Determine the (x, y) coordinate at the center of the cell enclosing the given text.  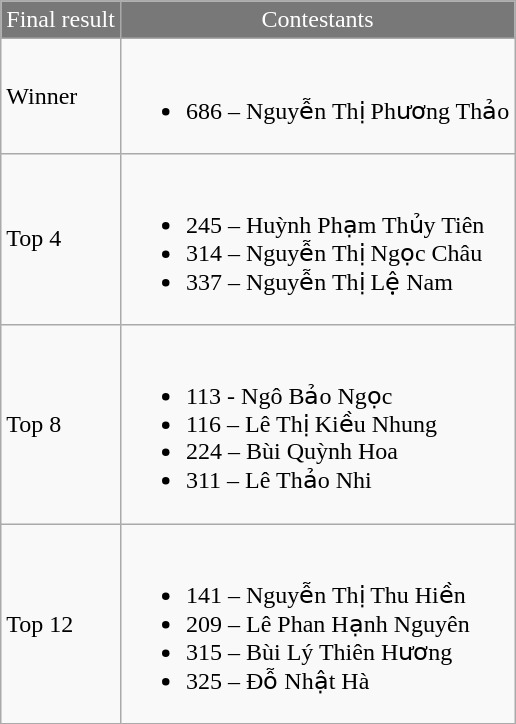
Final result (61, 20)
Top 8 (61, 424)
Winner (61, 96)
113 - Ngô Bảo Ngọc116 – Lê Thị Kiều Nhung224 – Bùi Quỳnh Hoa311 – Lê Thảo Nhi (317, 424)
141 – Nguyễn Thị Thu Hiền209 – Lê Phan Hạnh Nguyên315 – Bùi Lý Thiên Hương325 – Đỗ Nhật Hà (317, 624)
Contestants (317, 20)
245 – Huỳnh Phạm Thủy Tiên314 – Nguyễn Thị Ngọc Châu337 – Nguyễn Thị Lệ Nam (317, 239)
Top 4 (61, 239)
Top 12 (61, 624)
686 – Nguyễn Thị Phương Thảo (317, 96)
